Capture the cell that displays the provided text and extract its (x, y) central coordinate. 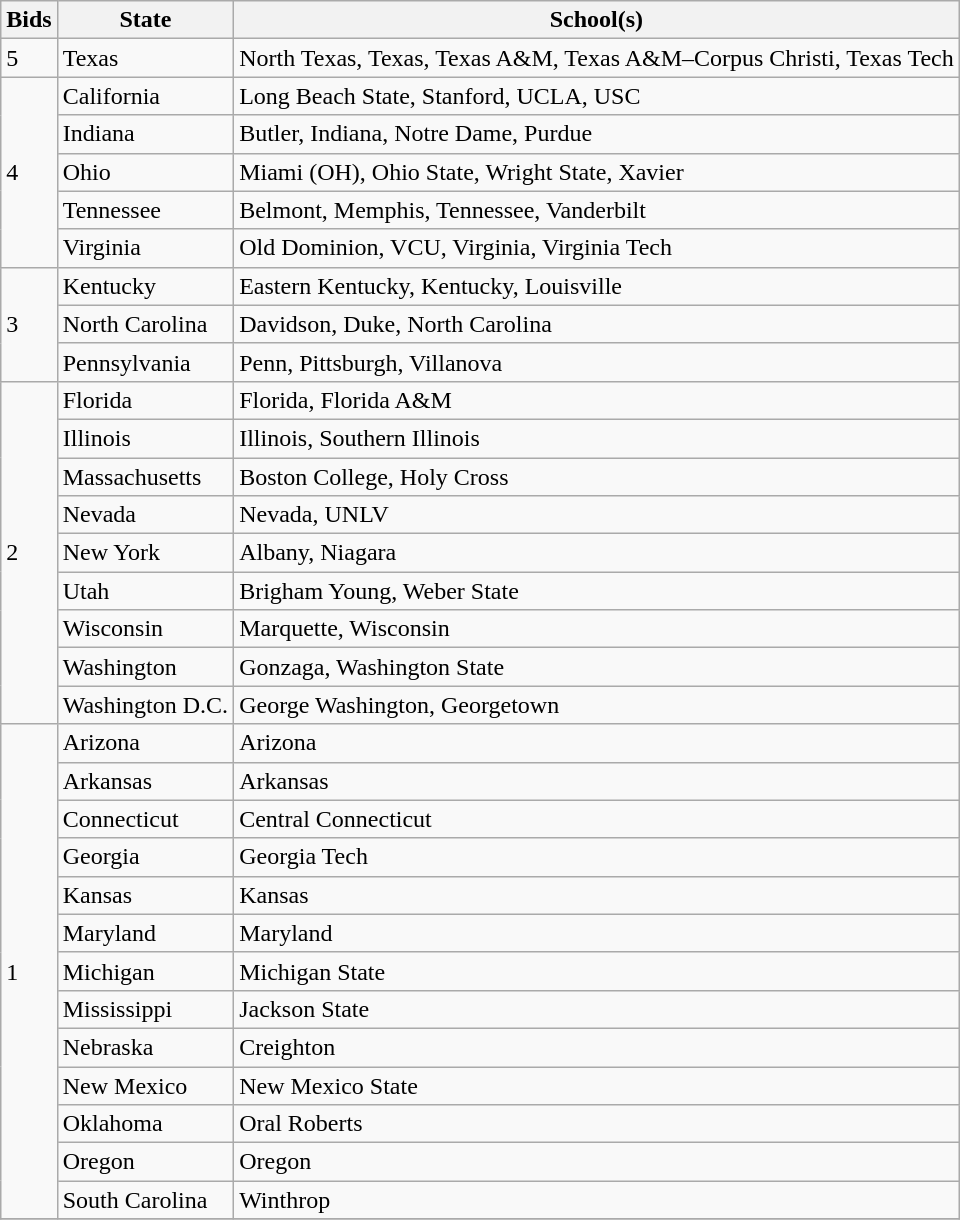
4 (29, 172)
North Carolina (145, 324)
Wisconsin (145, 629)
Florida, Florida A&M (597, 400)
Butler, Indiana, Notre Dame, Purdue (597, 134)
1 (29, 972)
Florida (145, 400)
Nevada, UNLV (597, 515)
Virginia (145, 248)
Belmont, Memphis, Tennessee, Vanderbilt (597, 210)
Ohio (145, 172)
Michigan State (597, 971)
Winthrop (597, 1200)
5 (29, 58)
Nebraska (145, 1047)
Oklahoma (145, 1124)
State (145, 20)
Davidson, Duke, North Carolina (597, 324)
Gonzaga, Washington State (597, 667)
Central Connecticut (597, 819)
Pennsylvania (145, 362)
Old Dominion, VCU, Virginia, Virginia Tech (597, 248)
Indiana (145, 134)
Brigham Young, Weber State (597, 591)
Eastern Kentucky, Kentucky, Louisville (597, 286)
2 (29, 552)
Boston College, Holy Cross (597, 477)
Tennessee (145, 210)
Oral Roberts (597, 1124)
Penn, Pittsburgh, Villanova (597, 362)
Creighton (597, 1047)
Long Beach State, Stanford, UCLA, USC (597, 96)
New Mexico (145, 1085)
Washington (145, 667)
Jackson State (597, 1009)
School(s) (597, 20)
Albany, Niagara (597, 553)
Nevada (145, 515)
Illinois, Southern Illinois (597, 438)
Texas (145, 58)
Georgia Tech (597, 857)
Connecticut (145, 819)
Washington D.C. (145, 705)
New Mexico State (597, 1085)
New York (145, 553)
George Washington, Georgetown (597, 705)
Marquette, Wisconsin (597, 629)
Mississippi (145, 1009)
Bids (29, 20)
3 (29, 324)
Utah (145, 591)
Miami (OH), Ohio State, Wright State, Xavier (597, 172)
Massachusetts (145, 477)
Kentucky (145, 286)
South Carolina (145, 1200)
California (145, 96)
Michigan (145, 971)
North Texas, Texas, Texas A&M, Texas A&M–Corpus Christi, Texas Tech (597, 58)
Georgia (145, 857)
Illinois (145, 438)
